Find where the given text appears and provide that cell's center as (X, Y) coordinate. 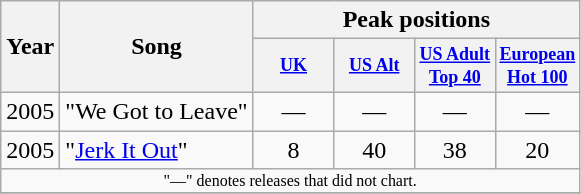
40 (374, 150)
"—" denotes releases that did not chart. (290, 181)
20 (537, 150)
"We Got to Leave" (156, 111)
"Jerk It Out" (156, 150)
UK (294, 66)
US Adult Top 40 (454, 66)
US Alt (374, 66)
Song (156, 47)
Year (30, 47)
Peak positions (416, 20)
European Hot 100 (537, 66)
38 (454, 150)
8 (294, 150)
